Return the [x, y] coordinate for the center point of the cell that contains the specified text.  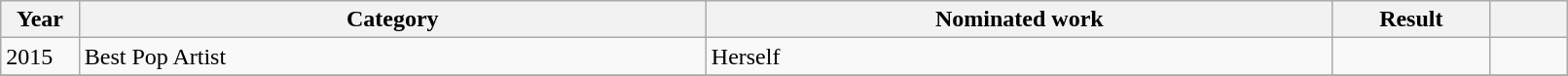
Year [40, 19]
Category [392, 19]
2015 [40, 57]
Best Pop Artist [392, 57]
Herself [1019, 57]
Nominated work [1019, 19]
Result [1411, 19]
